Extract the (x, y) coordinate from the center of the cell holding the provided text.  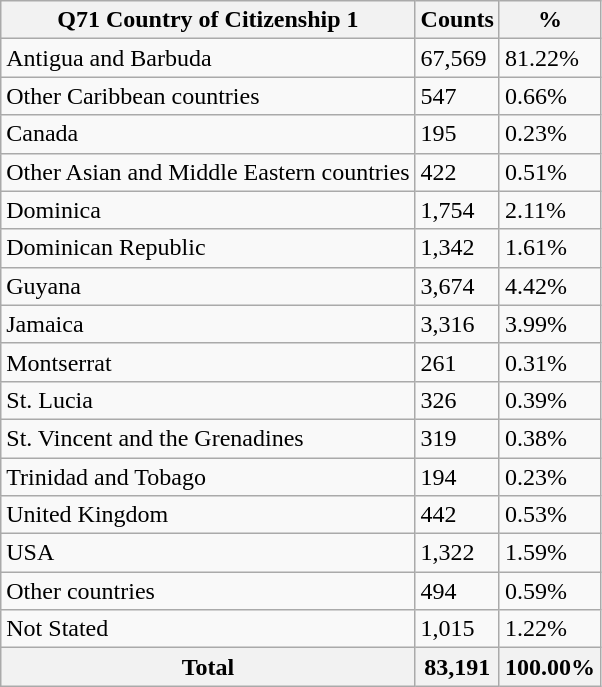
United Kingdom (208, 515)
494 (457, 591)
1.59% (550, 553)
3,674 (457, 286)
0.31% (550, 362)
0.66% (550, 96)
195 (457, 134)
Other Caribbean countries (208, 96)
442 (457, 515)
St. Lucia (208, 400)
% (550, 20)
Other countries (208, 591)
1.61% (550, 248)
547 (457, 96)
Not Stated (208, 629)
Other Asian and Middle Eastern countries (208, 172)
4.42% (550, 286)
Jamaica (208, 324)
Guyana (208, 286)
Trinidad and Tobago (208, 477)
67,569 (457, 58)
1,754 (457, 210)
Montserrat (208, 362)
100.00% (550, 667)
0.38% (550, 438)
USA (208, 553)
Dominican Republic (208, 248)
1,322 (457, 553)
319 (457, 438)
3.99% (550, 324)
326 (457, 400)
Antigua and Barbuda (208, 58)
Q71 Country of Citizenship 1 (208, 20)
0.59% (550, 591)
422 (457, 172)
Total (208, 667)
1.22% (550, 629)
0.51% (550, 172)
3,316 (457, 324)
194 (457, 477)
1,342 (457, 248)
83,191 (457, 667)
81.22% (550, 58)
Counts (457, 20)
261 (457, 362)
Canada (208, 134)
2.11% (550, 210)
1,015 (457, 629)
Dominica (208, 210)
0.53% (550, 515)
0.39% (550, 400)
St. Vincent and the Grenadines (208, 438)
